Identify which cell holds the provided text, then report its [x, y] central coordinate. 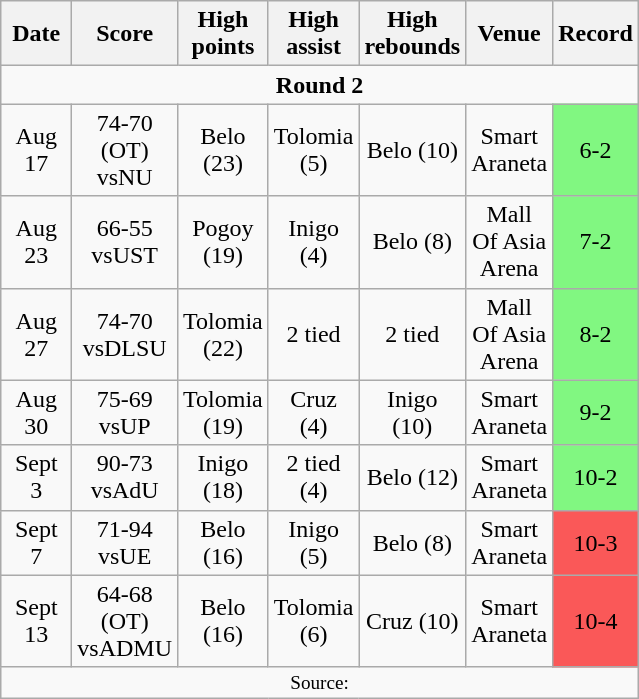
8-2 [596, 334]
Tolomia (6) [314, 621]
74-70 (OT) vsNU [125, 150]
71-94 vsUE [125, 542]
Sept 3 [36, 478]
Inigo (4) [314, 242]
Score [125, 34]
Sept 7 [36, 542]
10-3 [596, 542]
9-2 [596, 412]
High points [224, 34]
Round 2 [320, 85]
Pogoy (19) [224, 242]
7-2 [596, 242]
64-68 (OT) vsADMU [125, 621]
Venue [510, 34]
Source: [320, 683]
Inigo (18) [224, 478]
6-2 [596, 150]
High assist [314, 34]
10-4 [596, 621]
10-2 [596, 478]
Aug 17 [36, 150]
Tolomia (5) [314, 150]
Cruz (4) [314, 412]
Inigo (10) [412, 412]
Record [596, 34]
Inigo (5) [314, 542]
Aug 30 [36, 412]
Tolomia (19) [224, 412]
Date [36, 34]
High rebounds [412, 34]
66-55 vsUST [125, 242]
Sept 13 [36, 621]
Belo (12) [412, 478]
Cruz (10) [412, 621]
75-69 vsUP [125, 412]
Tolomia (22) [224, 334]
Belo (23) [224, 150]
Aug 23 [36, 242]
Belo (10) [412, 150]
74-70 vsDLSU [125, 334]
90-73 vsAdU [125, 478]
2 tied (4) [314, 478]
Aug 27 [36, 334]
